Output the [x, y] coordinate of the center of the cell containing the given text.  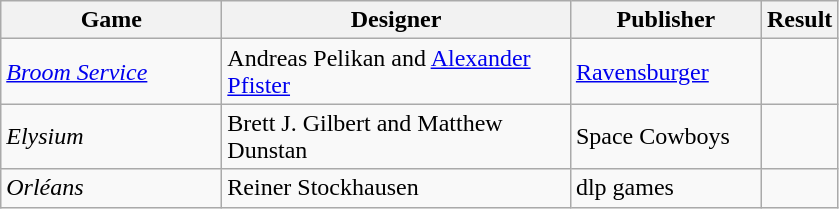
dlp games [666, 188]
Brett J. Gilbert and Matthew Dunstan [396, 136]
Designer [396, 20]
Reiner Stockhausen [396, 188]
Ravensburger [666, 72]
Andreas Pelikan and Alexander Pfister [396, 72]
Broom Service [112, 72]
Game [112, 20]
Elysium [112, 136]
Orléans [112, 188]
Space Cowboys [666, 136]
Publisher [666, 20]
Result [799, 20]
